Provide the (x, y) coordinate of the cell's center where the given text is located.  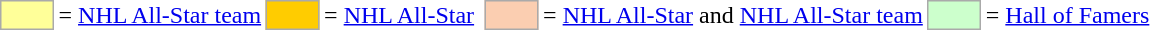
= NHL All-Star and NHL All-Star team (734, 15)
= NHL All-Star team (160, 15)
= NHL All-Star (400, 15)
